Search for the cell housing the specified text and yield its [X, Y] center coordinate. 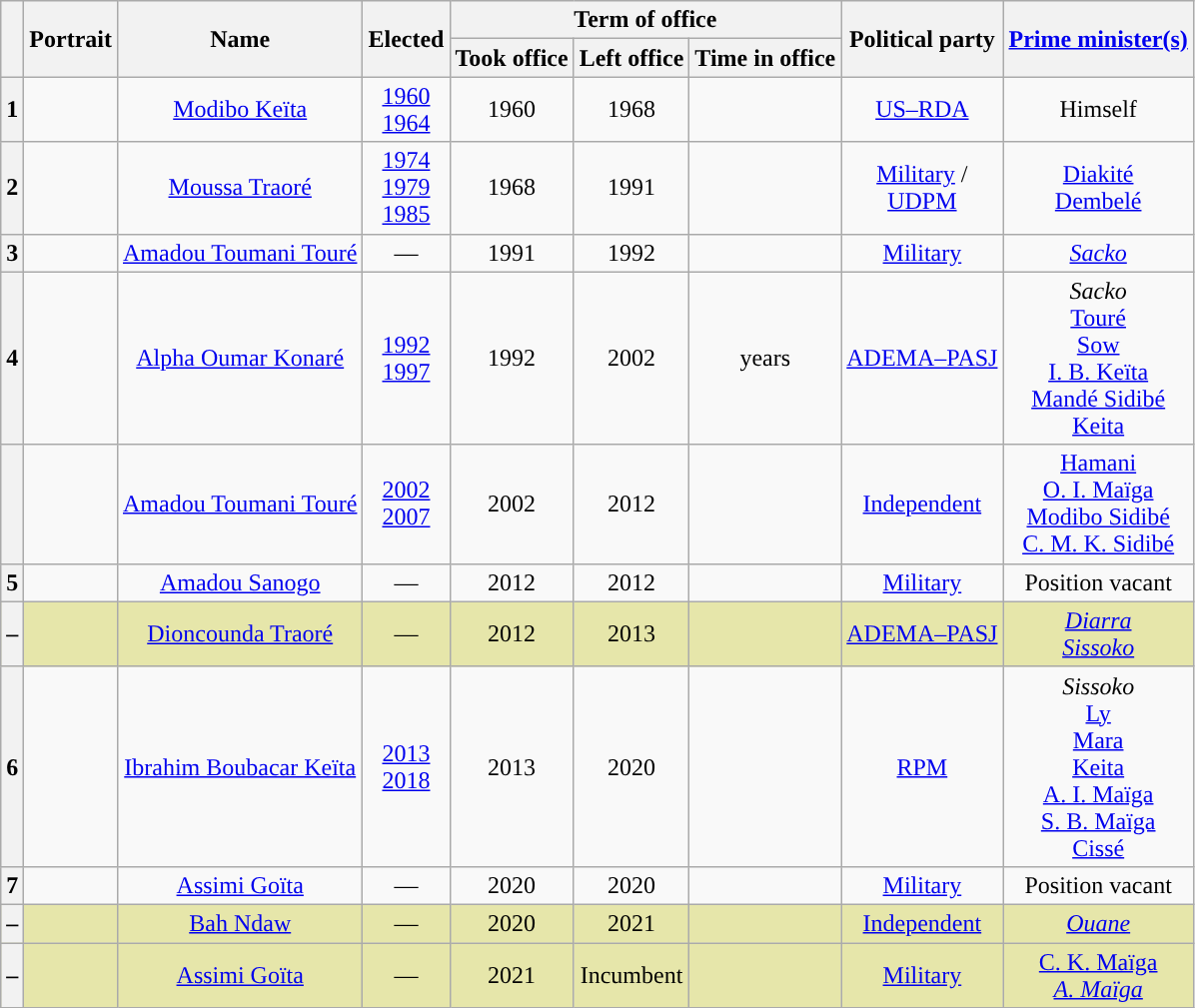
HamaniO. I. MaïgaModibo SidibéC. M. K. Sidibé [1098, 504]
Modibo Keïta [240, 110]
7 [12, 885]
SissokoLyMaraKeitaA. I. MaïgaS. B. MaïgaCissé [1098, 766]
19601964 [406, 110]
Bah Ndaw [240, 923]
DiarraSissoko [1098, 633]
C. K. MaïgaA. Maïga [1098, 975]
Prime minister(s) [1098, 39]
197419791985 [406, 188]
Time in office [765, 58]
Alpha Oumar Konaré [240, 358]
DiakitéDembelé [1098, 188]
US–RDA [922, 110]
1960 [512, 110]
Military / UDPM [922, 188]
20132018 [406, 766]
Political party [922, 39]
6 [12, 766]
Name [240, 39]
20022007 [406, 504]
Moussa Traoré [240, 188]
Took office [512, 58]
Portrait [71, 39]
years [765, 358]
Ibrahim Boubacar Keïta [240, 766]
Incumbent [631, 975]
SackoTouréSowI. B. KeïtaMandé SidibéKeita [1098, 358]
3 [12, 253]
Term of office [645, 20]
19921997 [406, 358]
Left office [631, 58]
1 [12, 110]
Amadou Sanogo [240, 582]
2 [12, 188]
Dioncounda Traoré [240, 633]
5 [12, 582]
4 [12, 358]
Ouane [1098, 923]
Sacko [1098, 253]
Himself [1098, 110]
Elected [406, 39]
RPM [922, 766]
